Find where the given text appears and provide that cell's center as (X, Y) coordinate. 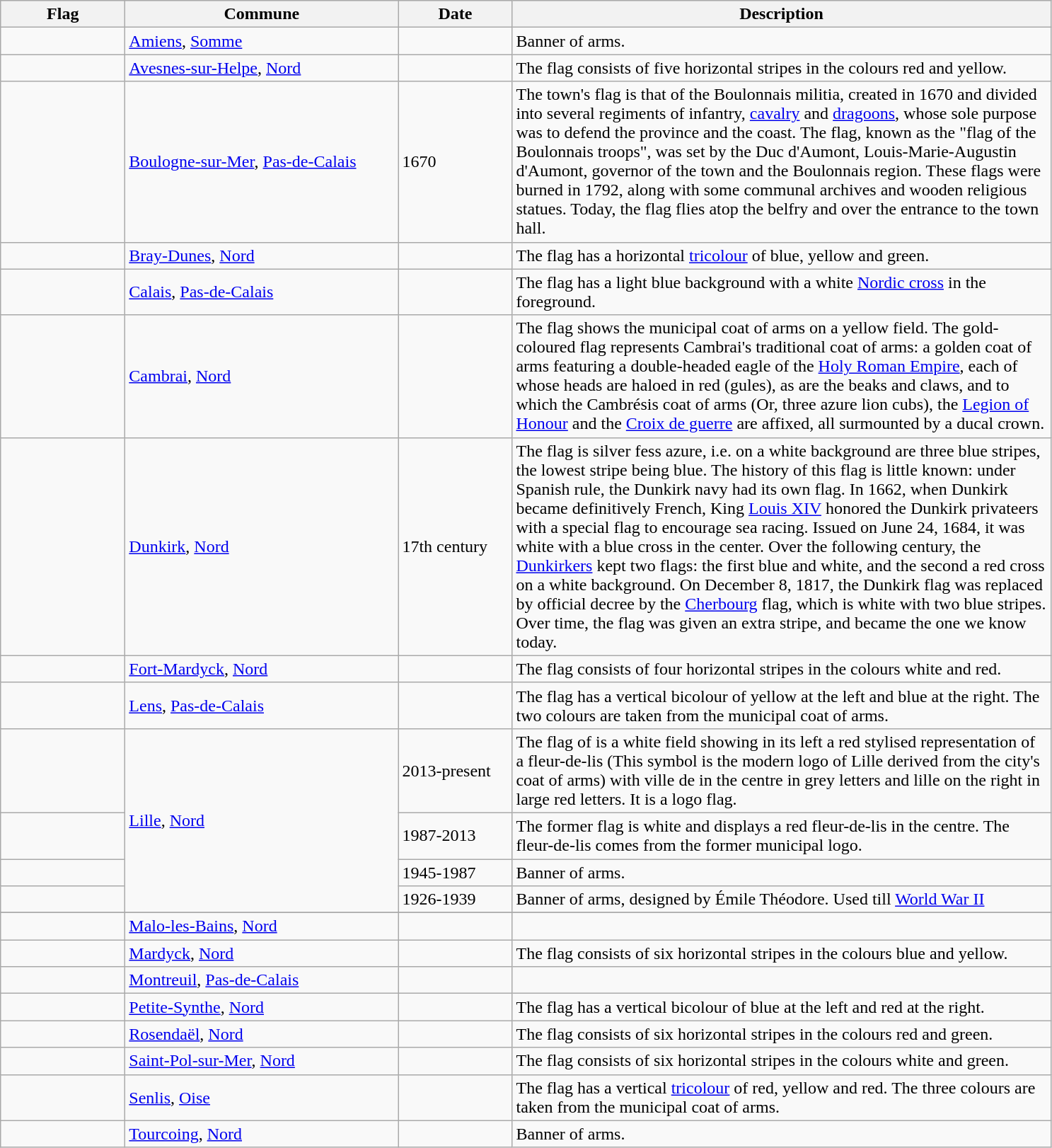
The former flag is white and displays a red fleur-de-lis in the centre. The fleur-de-lis comes from the former municipal logo. (781, 835)
1926-1939 (456, 900)
The flag consists of five horizontal stripes in the colours red and yellow. (781, 68)
Flag (63, 14)
Lens, Pas-de-Calais (262, 705)
Boulogne-sur-Mer, Pas-de-Calais (262, 161)
Rosendaël, Nord (262, 1034)
Date (456, 14)
The flag has a vertical tricolour of red, yellow and red. The three colours are taken from the municipal coat of arms. (781, 1097)
Mardyck, Nord (262, 953)
1670 (456, 161)
Dunkirk, Nord (262, 546)
Avesnes-sur-Helpe, Nord (262, 68)
Saint-Pol-sur-Mer, Nord (262, 1061)
Senlis, Oise (262, 1097)
Montreuil, Pas-de-Calais (262, 980)
The flag consists of four horizontal stripes in the colours white and red. (781, 669)
Commune (262, 14)
2013-present (456, 770)
The flag consists of six horizontal stripes in the colours blue and yellow. (781, 953)
Cambrai, Nord (262, 377)
The flag has a horizontal tricolour of blue, yellow and green. (781, 256)
1945-1987 (456, 873)
Banner of arms, designed by Émile Théodore. Used till World War II (781, 900)
Petite-Synthe, Nord (262, 1007)
Tourcoing, Nord (262, 1134)
Malo-les-Bains, Nord (262, 926)
The flag has a light blue background with a white Nordic cross in the foreground. (781, 292)
Description (781, 14)
The flag has a vertical bicolour of blue at the left and red at the right. (781, 1007)
Lille, Nord (262, 820)
Amiens, Somme (262, 41)
Fort-Mardyck, Nord (262, 669)
1987-2013 (456, 835)
The flag has a vertical bicolour of yellow at the left and blue at the right. The two colours are taken from the municipal coat of arms. (781, 705)
The flag consists of six horizontal stripes in the colours red and green. (781, 1034)
Bray-Dunes, Nord (262, 256)
Calais, Pas-de-Calais (262, 292)
17th century (456, 546)
The flag consists of six horizontal stripes in the colours white and green. (781, 1061)
